Scan for the cell matching the given text and deliver its [X, Y] coordinate at center. 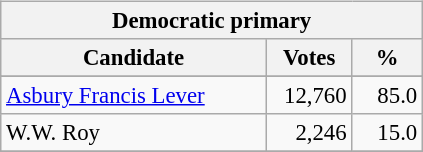
% [388, 58]
2,246 [309, 133]
Candidate [134, 58]
Democratic primary [212, 21]
Asbury Francis Lever [134, 96]
12,760 [309, 96]
85.0 [388, 96]
W.W. Roy [134, 133]
Votes [309, 58]
15.0 [388, 133]
